For the text-containing cell, return its midpoint in [X, Y] coordinate format. 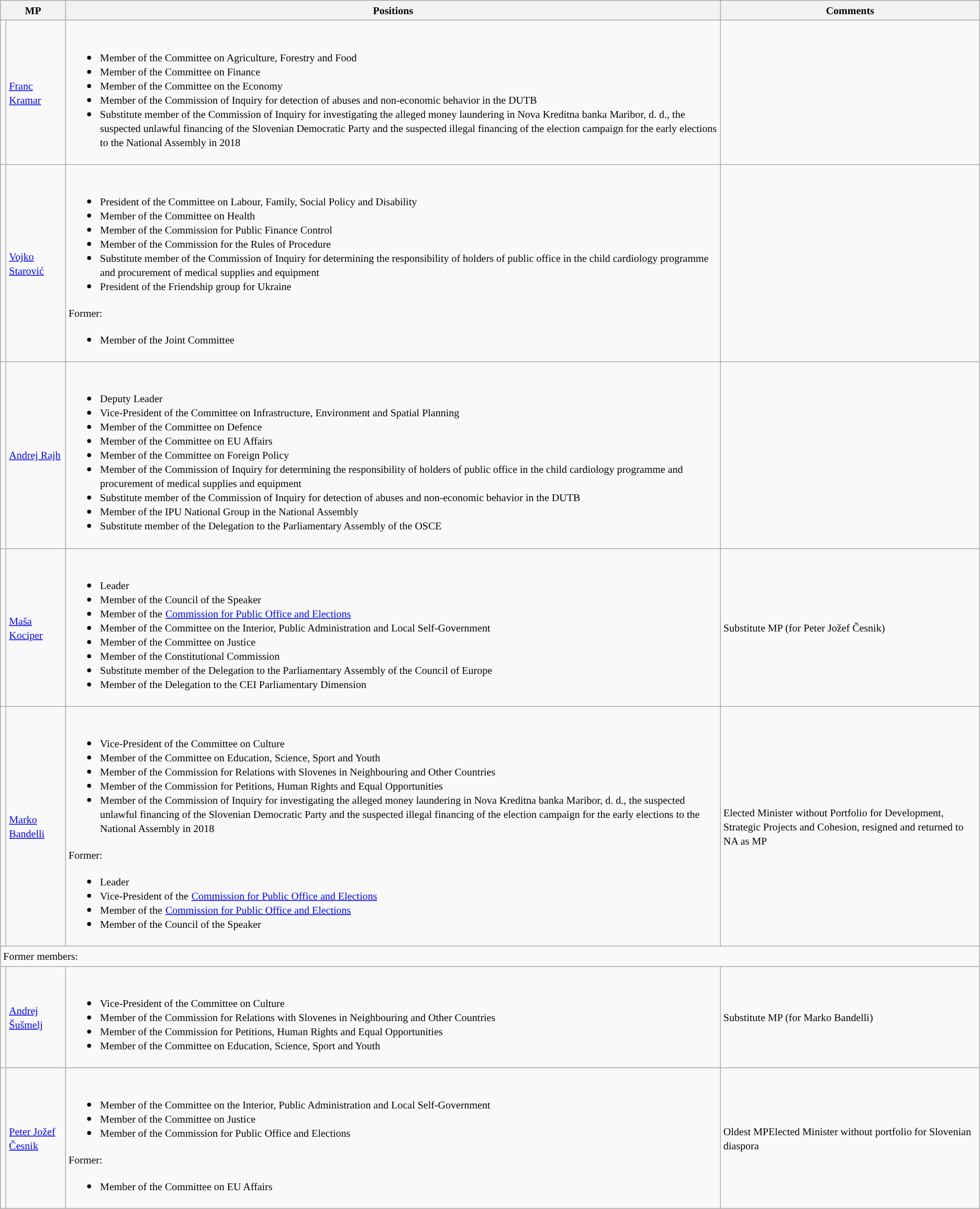
Marko Bandelli [36, 826]
Andrej Rajh [36, 455]
Elected Minister without Portfolio for Development, Strategic Projects and Cohesion, resigned and returned to NA as MP [850, 826]
Oldest MPElected Minister without portfolio for Slovenian diaspora [850, 1138]
Andrej Šušmelj [36, 1017]
Peter Jožef Česnik [36, 1138]
MP [34, 10]
Substitute MP (for Peter Jožef Česnik) [850, 627]
Vojko Starović [36, 263]
Substitute MP (for Marko Bandelli) [850, 1017]
Former members: [490, 956]
Franc Kramar [36, 92]
Maša Kociper [36, 627]
Comments [850, 10]
Positions [394, 10]
